Identify which cell holds the provided text, then report its (X, Y) central coordinate. 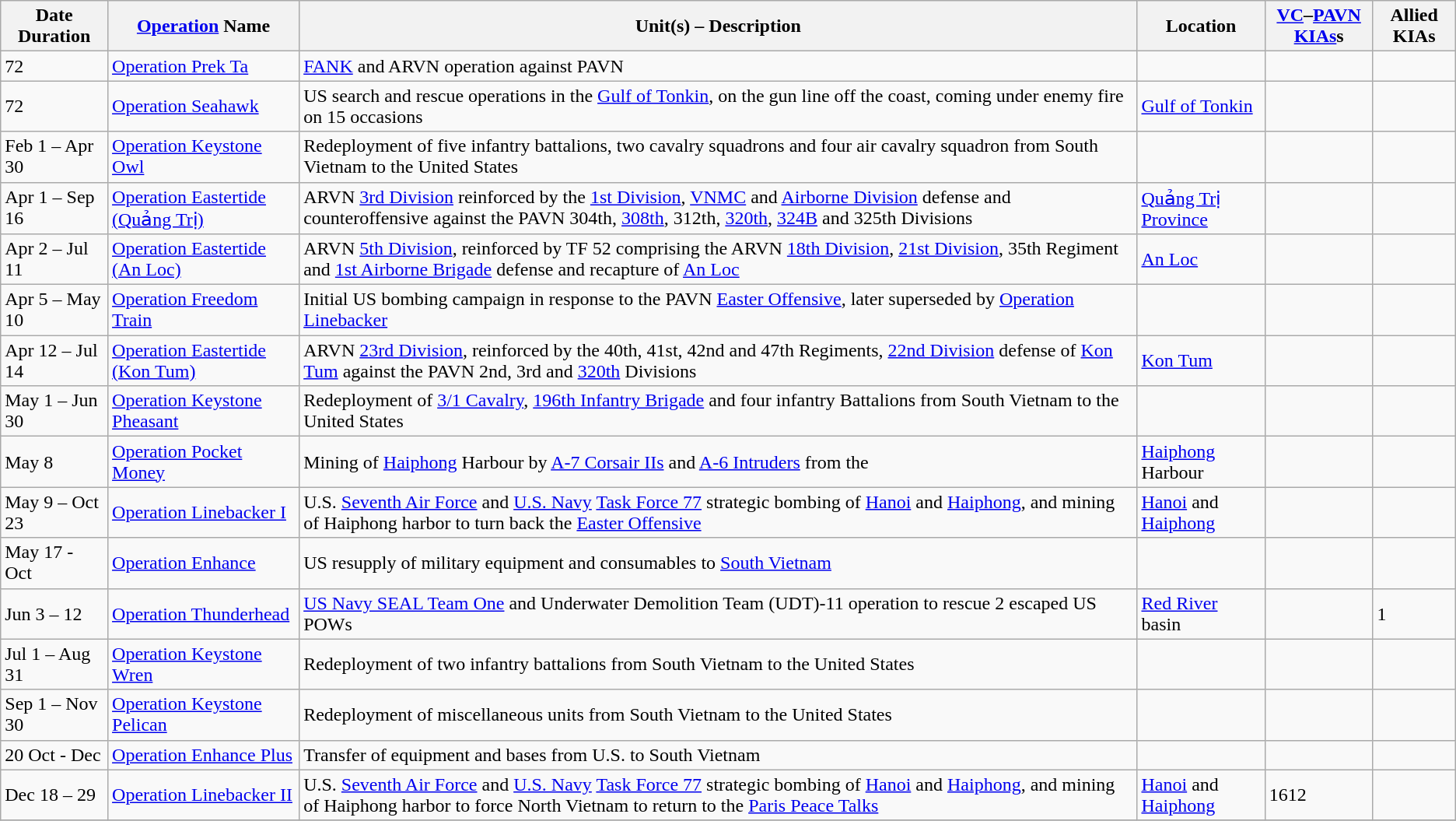
Operation Keystone Pheasant (204, 411)
Operation Prek Ta (204, 66)
Operation Linebacker I (204, 512)
Feb 1 – Apr 30 (54, 157)
Mining of Haiphong Harbour by A-7 Corsair IIs and A-6 Intruders from the (719, 462)
Quảng Trị Province (1201, 209)
Operation Enhance (204, 563)
Operation Freedom Train (204, 310)
Red River basin (1201, 613)
Sep 1 – Nov 30 (54, 714)
May 9 – Oct 23 (54, 512)
Apr 5 – May 10 (54, 310)
May 17 - Oct (54, 563)
Location (1201, 26)
Unit(s) – Description (719, 26)
May 1 – Jun 30 (54, 411)
Operation Thunderhead (204, 613)
Allied KIAs (1414, 26)
US resupply of military equipment and consumables to South Vietnam (719, 563)
Haiphong Harbour (1201, 462)
Dec 18 – 29 (54, 795)
1612 (1319, 795)
Initial US bombing campaign in response to the PAVN Easter Offensive, later superseded by Operation Linebacker (719, 310)
Operation Keystone Owl (204, 157)
Transfer of equipment and bases from U.S. to South Vietnam (719, 755)
Operation Keystone Pelican (204, 714)
Operation Keystone Wren (204, 665)
US Navy SEAL Team One and Underwater Demolition Team (UDT)-11 operation to rescue 2 escaped US POWs (719, 613)
Operation Enhance Plus (204, 755)
Operation Linebacker II (204, 795)
Operation Seahawk (204, 106)
1 (1414, 613)
Jul 1 – Aug 31 (54, 665)
Redeployment of 3/1 Cavalry, 196th Infantry Brigade and four infantry Battalions from South Vietnam to the United States (719, 411)
Operation Pocket Money (204, 462)
Operation Eastertide (Quảng Trị) (204, 209)
Operation Eastertide (Kon Tum) (204, 361)
Redeployment of miscellaneous units from South Vietnam to the United States (719, 714)
Jun 3 – 12 (54, 613)
Gulf of Tonkin (1201, 106)
VC–PAVN KIAss (1319, 26)
Kon Tum (1201, 361)
Operation Eastertide (An Loc) (204, 260)
Apr 1 – Sep 16 (54, 209)
Redeployment of five infantry battalions, two cavalry squadrons and four air cavalry squadron from South Vietnam to the United States (719, 157)
Redeployment of two infantry battalions from South Vietnam to the United States (719, 665)
An Loc (1201, 260)
US search and rescue operations in the Gulf of Tonkin, on the gun line off the coast, coming under enemy fire on 15 occasions (719, 106)
Apr 2 – Jul 11 (54, 260)
Operation Name (204, 26)
May 8 (54, 462)
20 Oct - Dec (54, 755)
FANK and ARVN operation against PAVN (719, 66)
Date Duration (54, 26)
Apr 12 – Jul 14 (54, 361)
